Return the [X, Y] coordinate for the center point of the cell that contains the specified text.  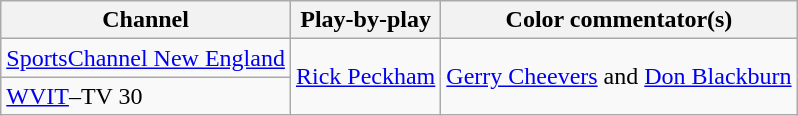
Channel [146, 20]
Gerry Cheevers and Don Blackburn [619, 77]
Play-by-play [365, 20]
WVIT–TV 30 [146, 96]
Color commentator(s) [619, 20]
Rick Peckham [365, 77]
SportsChannel New England [146, 58]
